Scan for the cell matching the given text and deliver its (x, y) coordinate at center. 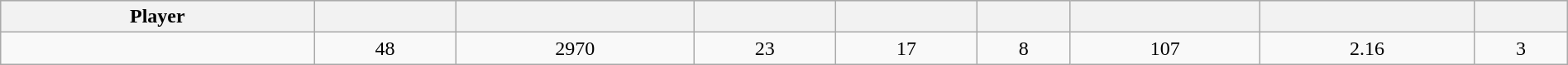
17 (906, 48)
Player (157, 17)
23 (764, 48)
107 (1165, 48)
3 (1522, 48)
2970 (575, 48)
8 (1024, 48)
2.16 (1368, 48)
48 (385, 48)
